Output the (x, y) coordinate of the center of the cell containing the given text.  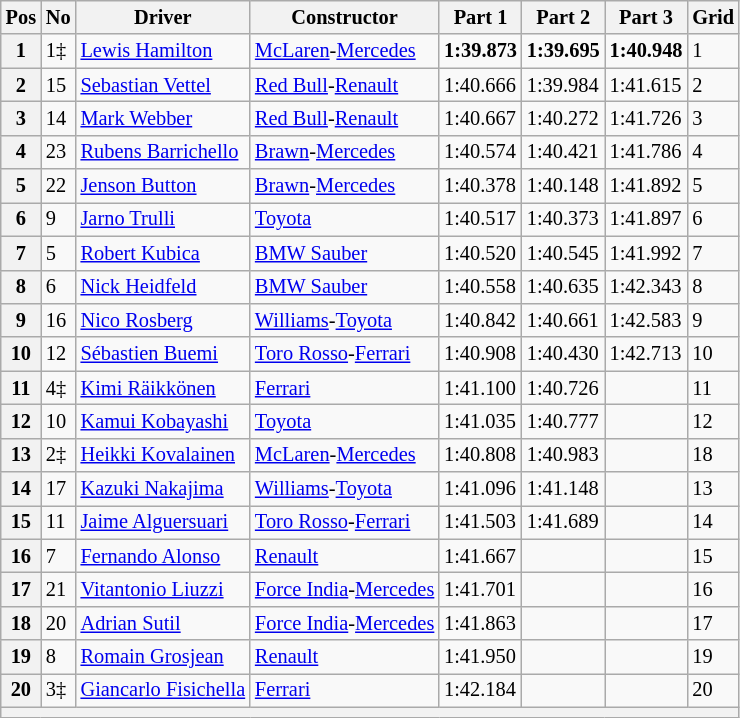
1:41.100 (480, 388)
1:40.777 (564, 421)
Robert Kubica (163, 253)
21 (58, 589)
1:40.635 (564, 287)
1:41.863 (480, 623)
1:41.786 (646, 152)
Part 2 (564, 17)
1‡ (58, 51)
Part 1 (480, 17)
Kimi Räikkönen (163, 388)
1:40.545 (564, 253)
Pos (21, 17)
2‡ (58, 455)
1:40.272 (564, 118)
1:40.726 (564, 388)
1:42.184 (480, 690)
Nico Rosberg (163, 320)
1:40.666 (480, 85)
Vitantonio Liuzzi (163, 589)
Kazuki Nakajima (163, 489)
Heikki Kovalainen (163, 455)
1:40.517 (480, 219)
1:39.695 (564, 51)
Adrian Sutil (163, 623)
1:41.667 (480, 556)
1:40.430 (564, 354)
1:41.148 (564, 489)
1:41.950 (480, 657)
Jenson Button (163, 186)
22 (58, 186)
Mark Webber (163, 118)
1:41.503 (480, 522)
1:39.873 (480, 51)
1:40.808 (480, 455)
1:40.667 (480, 118)
4‡ (58, 388)
1:41.615 (646, 85)
Jaime Alguersuari (163, 522)
1:41.726 (646, 118)
1:40.661 (564, 320)
Part 3 (646, 17)
1:40.373 (564, 219)
1:41.096 (480, 489)
Rubens Barrichello (163, 152)
1:40.378 (480, 186)
Lewis Hamilton (163, 51)
Giancarlo Fisichella (163, 690)
1:41.992 (646, 253)
1:40.908 (480, 354)
Sebastian Vettel (163, 85)
Kamui Kobayashi (163, 421)
No (58, 17)
23 (58, 152)
1:40.948 (646, 51)
1:42.713 (646, 354)
1:40.983 (564, 455)
Constructor (344, 17)
Jarno Trulli (163, 219)
Sébastien Buemi (163, 354)
1:40.574 (480, 152)
1:40.148 (564, 186)
Driver (163, 17)
Romain Grosjean (163, 657)
1:42.343 (646, 287)
1:39.984 (564, 85)
3‡ (58, 690)
1:40.520 (480, 253)
1:40.421 (564, 152)
1:41.035 (480, 421)
Nick Heidfeld (163, 287)
Grid (713, 17)
1:40.842 (480, 320)
1:41.689 (564, 522)
1:40.558 (480, 287)
1:42.583 (646, 320)
1:41.892 (646, 186)
1:41.897 (646, 219)
1:41.701 (480, 589)
Fernando Alonso (163, 556)
